From the cell containing the given text, extract its center point as [X, Y] coordinate. 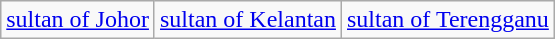
sultan of Kelantan [248, 20]
sultan of Terengganu [448, 20]
sultan of Johor [78, 20]
